Detect which cell encompasses the target text, then output its [X, Y] center coordinate. 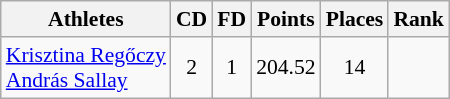
Rank [418, 19]
2 [192, 68]
Places [355, 19]
204.52 [286, 68]
14 [355, 68]
Points [286, 19]
1 [232, 68]
Athletes [86, 19]
Krisztina RegőczyAndrás Sallay [86, 68]
CD [192, 19]
FD [232, 19]
